Locate the cell with the specified text and output its (x, y) center coordinate. 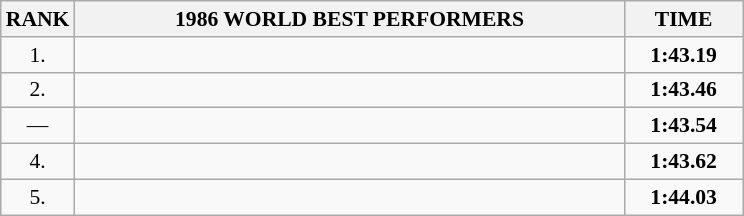
— (38, 126)
1. (38, 55)
5. (38, 197)
2. (38, 90)
1:43.54 (684, 126)
1986 WORLD BEST PERFORMERS (349, 19)
1:44.03 (684, 197)
1:43.46 (684, 90)
1:43.62 (684, 162)
1:43.19 (684, 55)
TIME (684, 19)
4. (38, 162)
RANK (38, 19)
